Pinpoint the cell where the given text exists, returning its (x, y) midpoint coordinate. 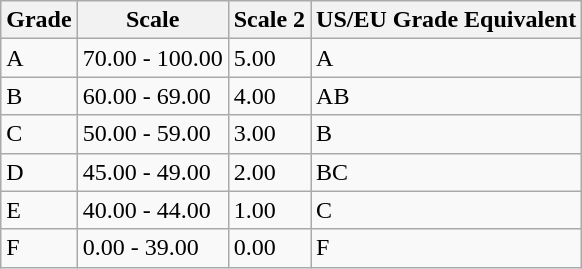
0.00 - 39.00 (152, 248)
4.00 (269, 96)
Scale (152, 20)
E (39, 210)
0.00 (269, 248)
Grade (39, 20)
BC (446, 172)
US/EU Grade Equivalent (446, 20)
70.00 - 100.00 (152, 58)
45.00 - 49.00 (152, 172)
2.00 (269, 172)
AB (446, 96)
D (39, 172)
40.00 - 44.00 (152, 210)
3.00 (269, 134)
5.00 (269, 58)
1.00 (269, 210)
Scale 2 (269, 20)
50.00 - 59.00 (152, 134)
60.00 - 69.00 (152, 96)
